Extract the (x, y) coordinate from the center of the cell holding the provided text.  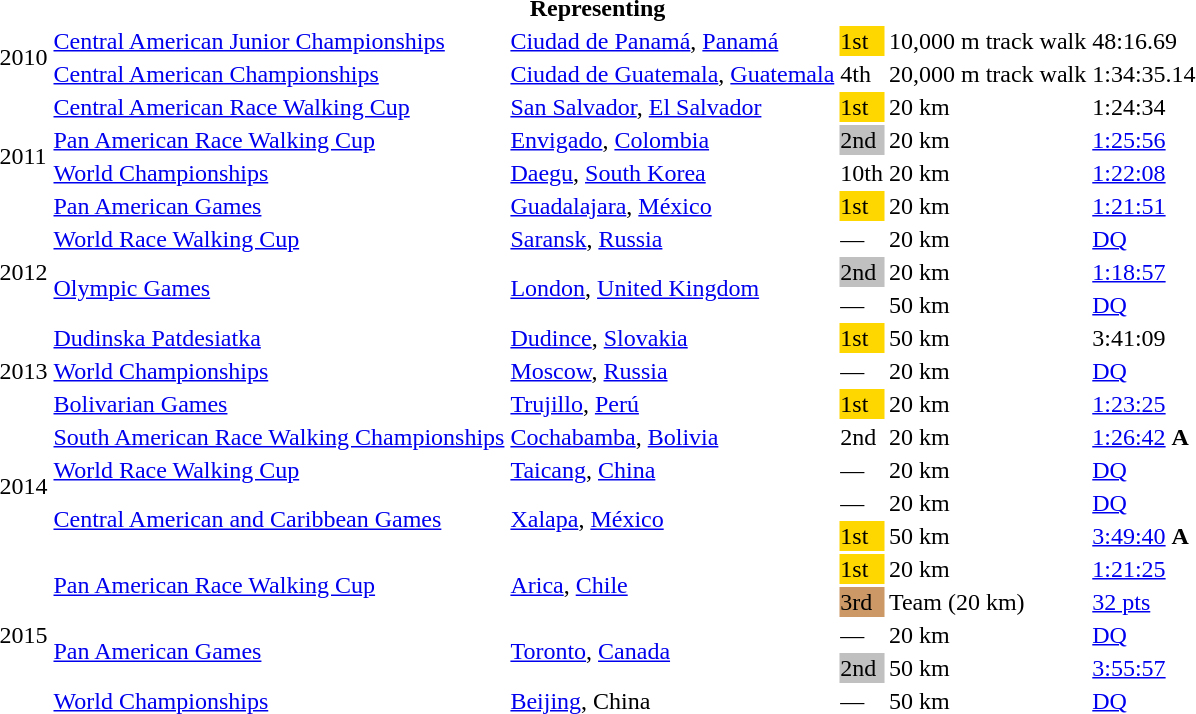
San Salvador, El Salvador (672, 107)
Central American Junior Championships (279, 41)
Central American and Caribbean Games (279, 520)
Cochabamba, Bolivia (672, 437)
Dudince, Slovakia (672, 338)
Daegu, South Korea (672, 173)
Envigado, Colombia (672, 140)
Guadalajara, México (672, 206)
Moscow, Russia (672, 371)
Ciudad de Guatemala, Guatemala (672, 74)
London, United Kingdom (672, 288)
Xalapa, México (672, 520)
Ciudad de Panamá, Panamá (672, 41)
Central American Championships (279, 74)
South American Race Walking Championships (279, 437)
10th (862, 173)
4th (862, 74)
Saransk, Russia (672, 239)
Toronto, Canada (672, 652)
Olympic Games (279, 288)
Dudinska Patdesiatka (279, 338)
Trujillo, Perú (672, 404)
3rd (862, 602)
Bolivarian Games (279, 404)
20,000 m track walk (987, 74)
Taicang, China (672, 470)
10,000 m track walk (987, 41)
Arica, Chile (672, 586)
Central American Race Walking Cup (279, 107)
Team (20 km) (987, 602)
